Identify which cell holds the provided text, then report its (x, y) central coordinate. 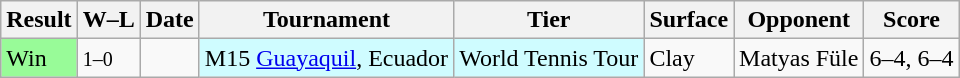
Opponent (799, 20)
Clay (689, 58)
Score (912, 20)
Surface (689, 20)
Tournament (326, 20)
6–4, 6–4 (912, 58)
Win (39, 58)
1–0 (108, 58)
World Tennis Tour (549, 58)
Result (39, 20)
M15 Guayaquil, Ecuador (326, 58)
W–L (108, 20)
Tier (549, 20)
Matyas Füle (799, 58)
Date (170, 20)
